From the cell containing the given text, extract its center point as [X, Y] coordinate. 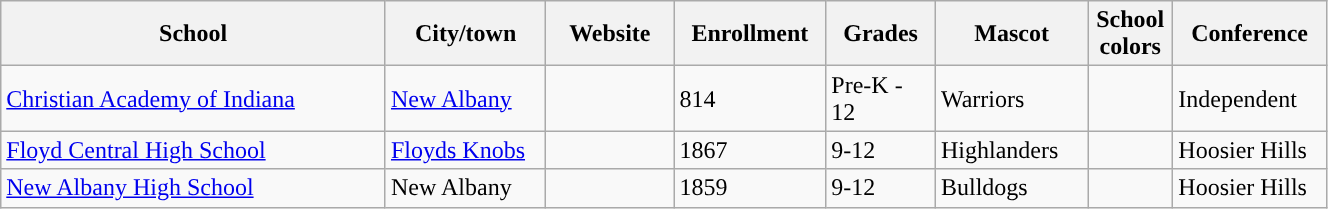
1859 [750, 188]
City/town [465, 34]
Enrollment [750, 34]
Independent [1250, 98]
Conference [1250, 34]
Grades [881, 34]
Floyd Central High School [194, 150]
New Albany High School [194, 188]
Warriors [1011, 98]
814 [750, 98]
Bulldogs [1011, 188]
School colors [1130, 34]
Website [610, 34]
Christian Academy of Indiana [194, 98]
1867 [750, 150]
Mascot [1011, 34]
School [194, 34]
Highlanders [1011, 150]
Pre-K - 12 [881, 98]
Floyds Knobs [465, 150]
